Detect which cell encompasses the target text, then output its [x, y] center coordinate. 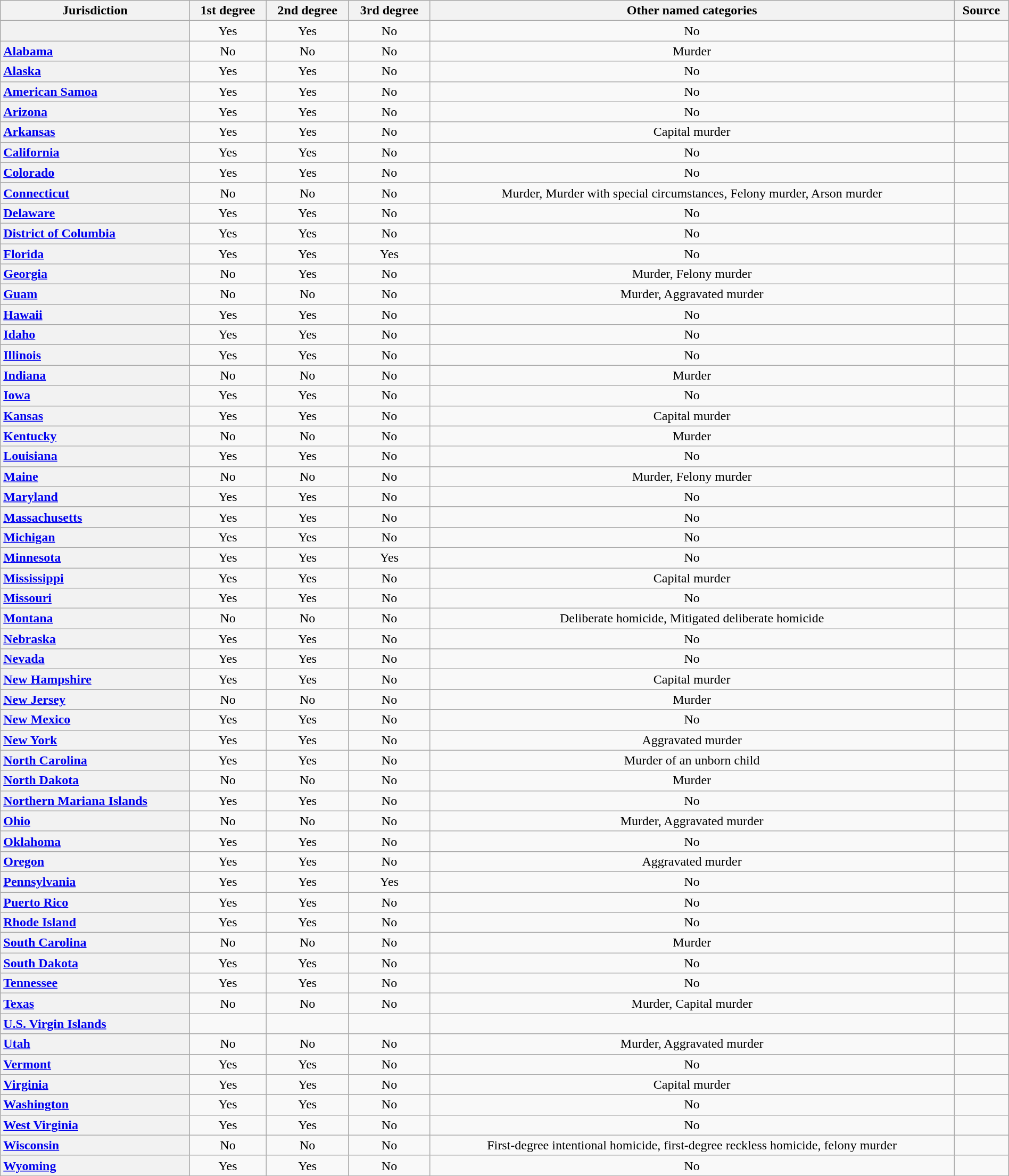
3rd degree [389, 11]
U.S. Virgin Islands [95, 1024]
Utah [95, 1044]
Vermont [95, 1064]
Source [981, 11]
Murder, Capital murder [692, 1004]
West Virginia [95, 1125]
Nevada [95, 659]
Massachusetts [95, 517]
South Carolina [95, 943]
Washington [95, 1105]
1st degree [228, 11]
Murder, Murder with special circumstances, Felony murder, Arson murder [692, 193]
Jurisdiction [95, 11]
Idaho [95, 335]
Missouri [95, 598]
Colorado [95, 172]
Georgia [95, 274]
Murder of an unborn child [692, 760]
Wisconsin [95, 1145]
New Mexico [95, 720]
Other named categories [692, 11]
Guam [95, 294]
Tennessee [95, 983]
Maryland [95, 497]
Deliberate homicide, Mitigated deliberate homicide [692, 619]
New York [95, 740]
Rhode Island [95, 923]
California [95, 152]
Montana [95, 619]
District of Columbia [95, 233]
Virginia [95, 1084]
Alaska [95, 71]
Ohio [95, 821]
South Dakota [95, 963]
Minnesota [95, 557]
Louisiana [95, 456]
American Samoa [95, 92]
Maine [95, 476]
New Hampshire [95, 679]
Illinois [95, 355]
Oklahoma [95, 841]
Puerto Rico [95, 902]
Kentucky [95, 436]
Indiana [95, 375]
Kansas [95, 416]
Delaware [95, 213]
Texas [95, 1004]
Michigan [95, 537]
2nd degree [308, 11]
Iowa [95, 396]
First-degree intentional homicide, first-degree reckless homicide, felony murder [692, 1145]
North Dakota [95, 780]
Florida [95, 254]
Arkansas [95, 132]
Wyoming [95, 1165]
Hawaii [95, 315]
New Jersey [95, 700]
Alabama [95, 51]
Arizona [95, 112]
Northern Mariana Islands [95, 801]
Connecticut [95, 193]
Mississippi [95, 578]
North Carolina [95, 760]
Pennsylvania [95, 882]
Nebraska [95, 639]
Oregon [95, 861]
